Return (X, Y) of the center of cell containing provided text 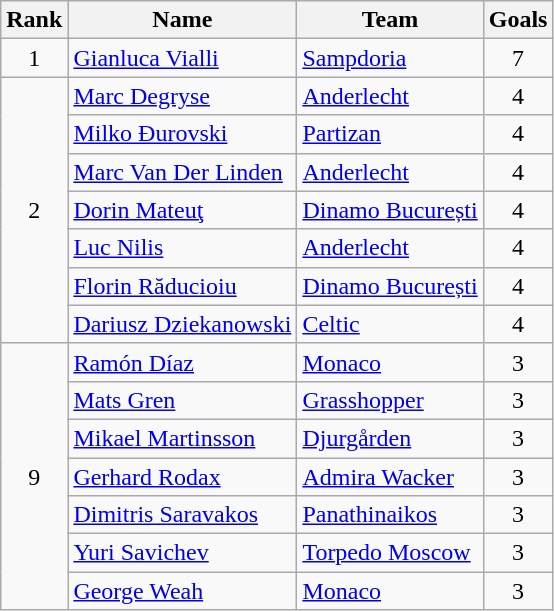
Marc Van Der Linden (182, 172)
Dorin Mateuţ (182, 210)
Mats Gren (182, 400)
George Weah (182, 591)
Milko Đurovski (182, 134)
Ramón Díaz (182, 362)
Sampdoria (390, 58)
Torpedo Moscow (390, 553)
Partizan (390, 134)
Admira Wacker (390, 477)
Dimitris Saravakos (182, 515)
Gerhard Rodax (182, 477)
Dariusz Dziekanowski (182, 324)
Name (182, 20)
1 (34, 58)
Djurgården (390, 438)
Marc Degryse (182, 96)
Luc Nilis (182, 248)
Gianluca Vialli (182, 58)
Panathinaikos (390, 515)
Florin Răducioiu (182, 286)
2 (34, 210)
7 (518, 58)
9 (34, 476)
Mikael Martinsson (182, 438)
Rank (34, 20)
Goals (518, 20)
Grasshopper (390, 400)
Yuri Savichev (182, 553)
Celtic (390, 324)
Team (390, 20)
